Scan for the cell matching the given text and deliver its (X, Y) coordinate at center. 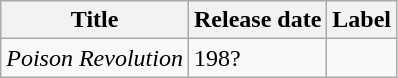
Poison Revolution (95, 58)
Label (362, 20)
Release date (257, 20)
198? (257, 58)
Title (95, 20)
